Return (X, Y) of the center of cell containing provided text 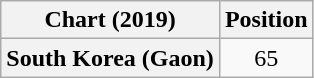
Position (266, 20)
South Korea (Gaon) (110, 58)
Chart (2019) (110, 20)
65 (266, 58)
